Scan for the cell matching the given text and deliver its [X, Y] coordinate at center. 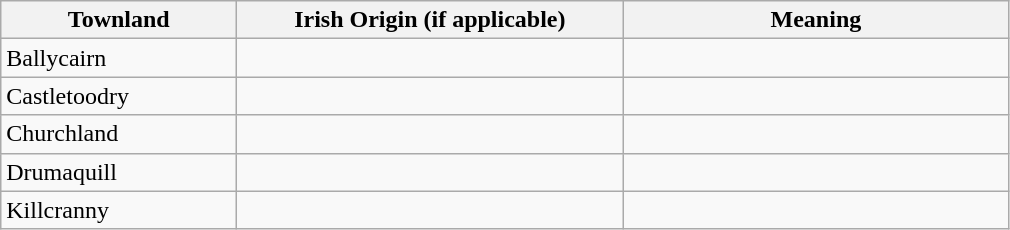
Killcranny [119, 210]
Ballycairn [119, 58]
Castletoodry [119, 96]
Churchland [119, 134]
Townland [119, 20]
Drumaquill [119, 172]
Meaning [816, 20]
Irish Origin (if applicable) [430, 20]
